Output the (x, y) coordinate of the center of the cell containing the given text.  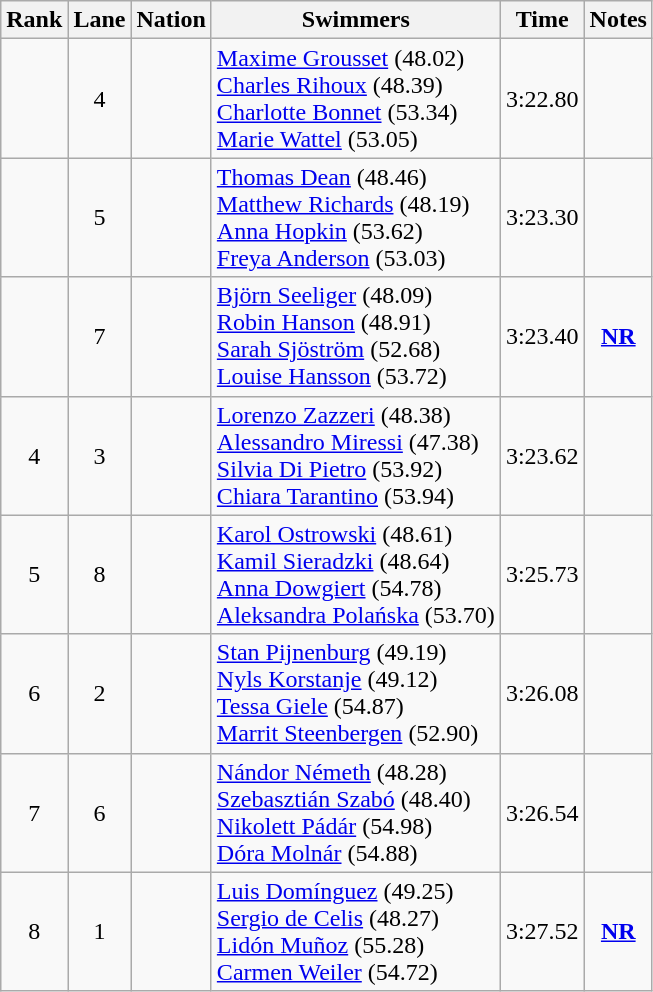
3:23.62 (542, 456)
Notes (618, 20)
3:23.40 (542, 336)
2 (100, 694)
3:27.52 (542, 932)
3 (100, 456)
Lorenzo Zazzeri (48.38)Alessandro Miressi (47.38)Silvia Di Pietro (53.92)Chiara Tarantino (53.94) (356, 456)
Björn Seeliger (48.09)Robin Hanson (48.91)Sarah Sjöström (52.68)Louise Hansson (53.72) (356, 336)
Swimmers (356, 20)
3:26.54 (542, 812)
Nation (171, 20)
Lane (100, 20)
3:25.73 (542, 574)
Stan Pijnenburg (49.19)Nyls Korstanje (49.12)Tessa Giele (54.87)Marrit Steenbergen (52.90) (356, 694)
Karol Ostrowski (48.61)Kamil Sieradzki (48.64)Anna Dowgiert (54.78)Aleksandra Polańska (53.70) (356, 574)
3:26.08 (542, 694)
Luis Domínguez (49.25)Sergio de Celis (48.27)Lidón Muñoz (55.28)Carmen Weiler (54.72) (356, 932)
1 (100, 932)
Nándor Németh (48.28)Szebasztián Szabó (48.40)Nikolett Pádár (54.98)Dóra Molnár (54.88) (356, 812)
Maxime Grousset (48.02)Charles Rihoux (48.39)Charlotte Bonnet (53.34)Marie Wattel (53.05) (356, 98)
3:22.80 (542, 98)
3:23.30 (542, 218)
Rank (34, 20)
Time (542, 20)
Thomas Dean (48.46)Matthew Richards (48.19)Anna Hopkin (53.62)Freya Anderson (53.03) (356, 218)
